Scan for the cell matching the given text and deliver its (x, y) coordinate at center. 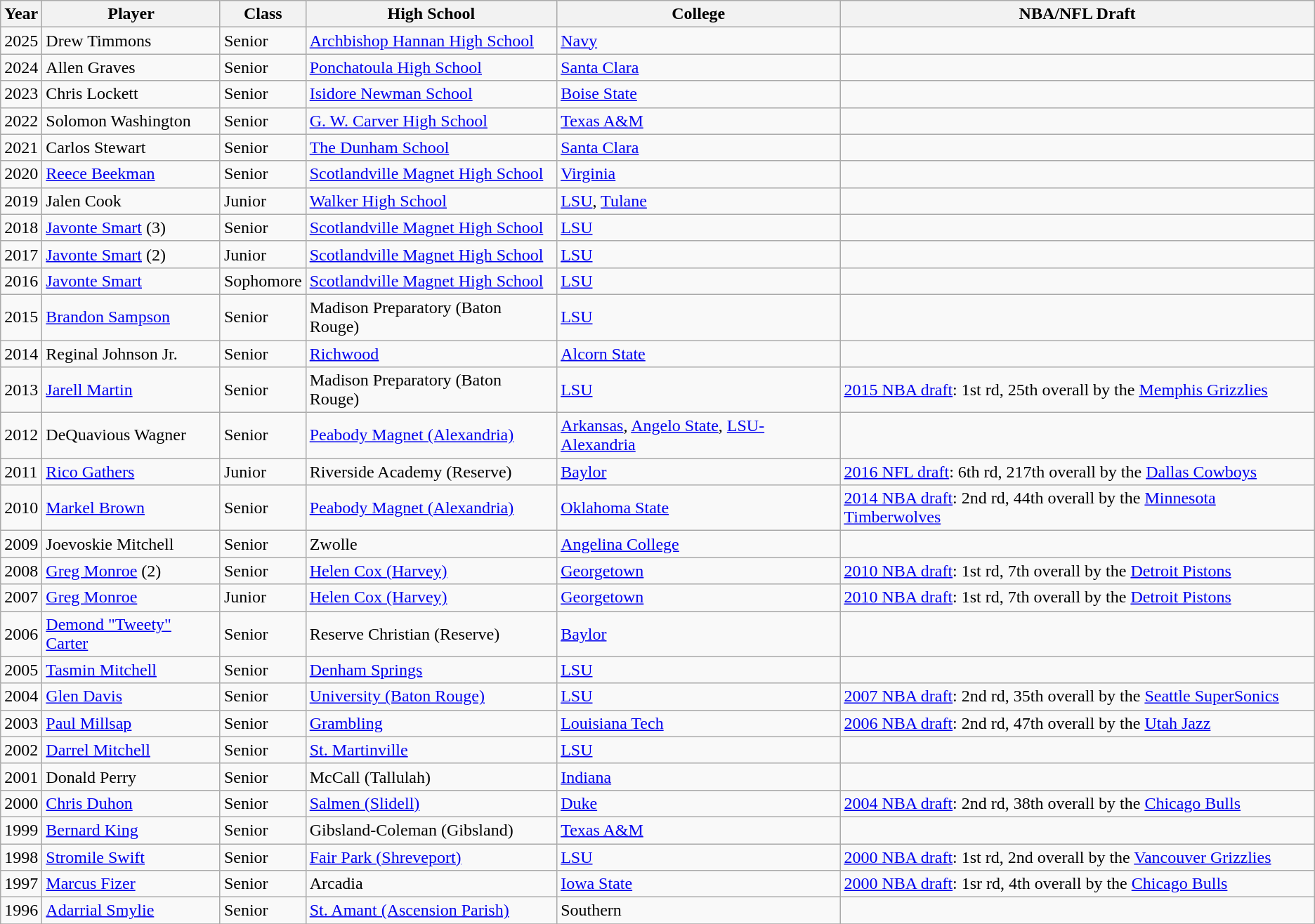
Richwood (431, 353)
Archbishop Hannan High School (431, 41)
Darrel Mitchell (131, 750)
Markel Brown (131, 508)
Isidore Newman School (431, 94)
Marcus Fizer (131, 884)
Player (131, 14)
2010 (21, 508)
Boise State (698, 94)
2004 (21, 697)
2015 (21, 317)
Javonte Smart (131, 281)
Arkansas, Angelo State, LSU-Alexandria (698, 435)
1996 (21, 911)
Louisiana Tech (698, 723)
2016 NFL draft: 6th rd, 217th overall by the Dallas Cowboys (1078, 472)
G. W. Carver High School (431, 121)
Solomon Washington (131, 121)
Southern (698, 911)
2019 (21, 201)
The Dunham School (431, 147)
Greg Monroe (2) (131, 571)
Carlos Stewart (131, 147)
1998 (21, 857)
2000 NBA draft: 1sr rd, 4th overall by the Chicago Bulls (1078, 884)
University (Baton Rouge) (431, 697)
2001 (21, 777)
Fair Park (Shreveport) (431, 857)
2015 NBA draft: 1st rd, 25th overall by the Memphis Grizzlies (1078, 390)
1997 (21, 884)
Denham Springs (431, 670)
Zwolle (431, 544)
Reginal Johnson Jr. (131, 353)
1999 (21, 830)
Paul Millsap (131, 723)
High School (431, 14)
2017 (21, 254)
2000 NBA draft: 1st rd, 2nd overall by the Vancouver Grizzlies (1078, 857)
Reece Beekman (131, 174)
Angelina College (698, 544)
Demond "Tweety" Carter (131, 633)
Reserve Christian (Reserve) (431, 633)
2025 (21, 41)
St. Martinville (431, 750)
2014 (21, 353)
Iowa State (698, 884)
2024 (21, 67)
Chris Duhon (131, 803)
2009 (21, 544)
2004 NBA draft: 2nd rd, 38th overall by the Chicago Bulls (1078, 803)
Jarell Martin (131, 390)
Duke (698, 803)
McCall (Tallulah) (431, 777)
DeQuavious Wagner (131, 435)
2023 (21, 94)
2007 NBA draft: 2nd rd, 35th overall by the Seattle SuperSonics (1078, 697)
Glen Davis (131, 697)
Bernard King (131, 830)
Indiana (698, 777)
2008 (21, 571)
Walker High School (431, 201)
NBA/NFL Draft (1078, 14)
Rico Gathers (131, 472)
Oklahoma State (698, 508)
2022 (21, 121)
2016 (21, 281)
Drew Timmons (131, 41)
College (698, 14)
Jalen Cook (131, 201)
Arcadia (431, 884)
2000 (21, 803)
Javonte Smart (3) (131, 227)
2014 NBA draft: 2nd rd, 44th overall by the Minnesota Timberwolves (1078, 508)
Joevoskie Mitchell (131, 544)
Javonte Smart (2) (131, 254)
2006 (21, 633)
Donald Perry (131, 777)
Gibsland-Coleman (Gibsland) (431, 830)
2002 (21, 750)
Alcorn State (698, 353)
2012 (21, 435)
Salmen (Slidell) (431, 803)
Greg Monroe (131, 598)
Virginia (698, 174)
Navy (698, 41)
Grambling (431, 723)
Year (21, 14)
2013 (21, 390)
St. Amant (Ascension Parish) (431, 911)
Stromile Swift (131, 857)
Riverside Academy (Reserve) (431, 472)
Allen Graves (131, 67)
Brandon Sampson (131, 317)
2018 (21, 227)
Ponchatoula High School (431, 67)
2003 (21, 723)
Class (263, 14)
2020 (21, 174)
2005 (21, 670)
Chris Lockett (131, 94)
2021 (21, 147)
Tasmin Mitchell (131, 670)
2007 (21, 598)
2006 NBA draft: 2nd rd, 47th overall by the Utah Jazz (1078, 723)
LSU, Tulane (698, 201)
2011 (21, 472)
Adarrial Smylie (131, 911)
Sophomore (263, 281)
